Scan for the cell matching the given text and deliver its [x, y] coordinate at center. 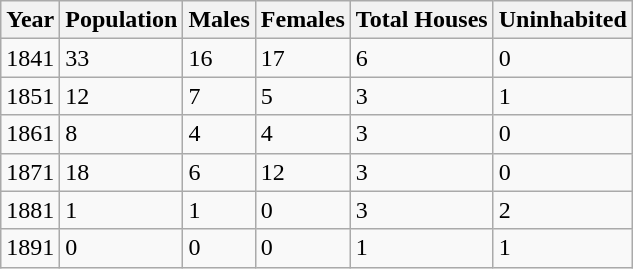
16 [219, 58]
Uninhabited [562, 20]
Females [302, 20]
Total Houses [422, 20]
2 [562, 210]
1861 [30, 134]
Males [219, 20]
8 [122, 134]
Year [30, 20]
Population [122, 20]
1841 [30, 58]
1881 [30, 210]
17 [302, 58]
1871 [30, 172]
7 [219, 96]
33 [122, 58]
5 [302, 96]
1891 [30, 248]
1851 [30, 96]
18 [122, 172]
